Output the (x, y) coordinate of the center of the cell containing the given text.  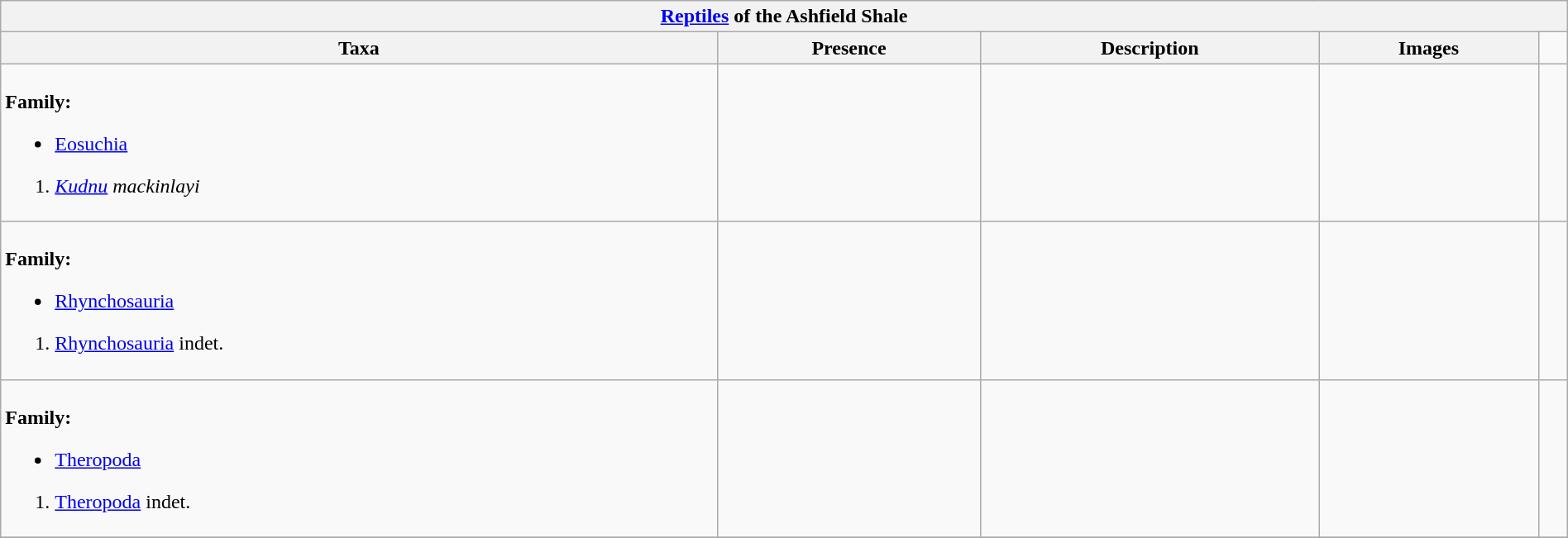
Images (1429, 48)
Presence (849, 48)
Reptiles of the Ashfield Shale (784, 17)
Description (1150, 48)
Family:RhynchosauriaRhynchosauria indet. (359, 301)
Family:TheropodaTheropoda indet. (359, 458)
Family:EosuchiaKudnu mackinlayi (359, 142)
Taxa (359, 48)
